Pinpoint the cell where the given text exists, returning its [x, y] midpoint coordinate. 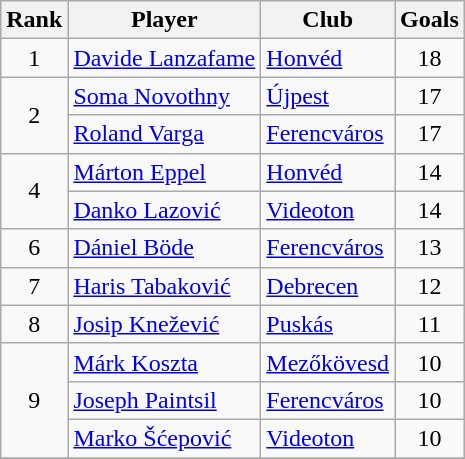
Puskás [328, 324]
Goals [430, 20]
Haris Tabaković [164, 286]
Rank [34, 20]
Debrecen [328, 286]
18 [430, 58]
9 [34, 400]
Club [328, 20]
4 [34, 191]
Dániel Böde [164, 248]
2 [34, 115]
Danko Lazović [164, 210]
Soma Novothny [164, 96]
Davide Lanzafame [164, 58]
Roland Varga [164, 134]
6 [34, 248]
Josip Knežević [164, 324]
Marko Šćepović [164, 438]
Újpest [328, 96]
Márk Koszta [164, 362]
12 [430, 286]
Márton Eppel [164, 172]
8 [34, 324]
1 [34, 58]
Mezőkövesd [328, 362]
Player [164, 20]
11 [430, 324]
13 [430, 248]
Joseph Paintsil [164, 400]
7 [34, 286]
